Identify which cell holds the provided text, then report its [x, y] central coordinate. 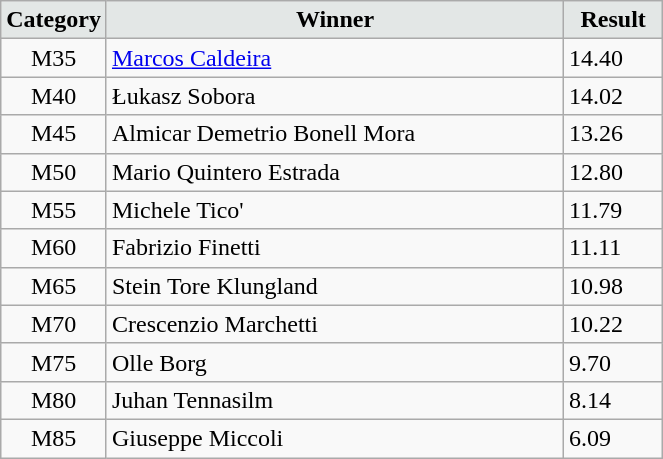
M35 [54, 58]
Result [614, 20]
Łukasz Sobora [334, 96]
Olle Borg [334, 362]
M65 [54, 286]
Crescenzio Marchetti [334, 324]
6.09 [614, 438]
M80 [54, 400]
11.79 [614, 210]
Fabrizio Finetti [334, 248]
9.70 [614, 362]
10.22 [614, 324]
M85 [54, 438]
M70 [54, 324]
Mario Quintero Estrada [334, 172]
10.98 [614, 286]
Giuseppe Miccoli [334, 438]
13.26 [614, 134]
Stein Tore Klungland [334, 286]
M45 [54, 134]
M55 [54, 210]
Category [54, 20]
14.40 [614, 58]
Almicar Demetrio Bonell Mora [334, 134]
11.11 [614, 248]
M40 [54, 96]
12.80 [614, 172]
Michele Tico' [334, 210]
M50 [54, 172]
Marcos Caldeira [334, 58]
8.14 [614, 400]
Winner [334, 20]
Juhan Tennasilm [334, 400]
M60 [54, 248]
14.02 [614, 96]
M75 [54, 362]
